Pinpoint the cell where the given text exists, returning its (X, Y) midpoint coordinate. 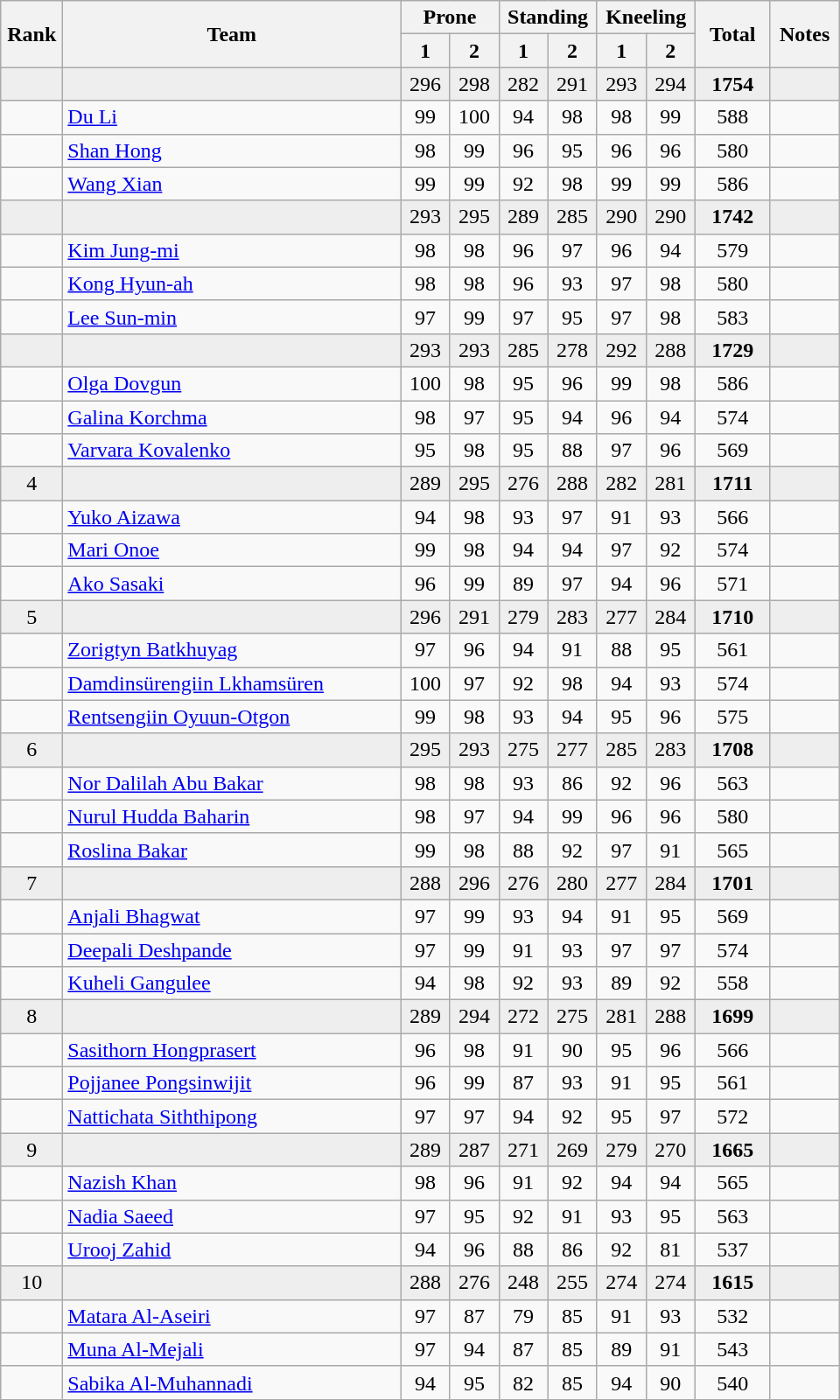
1708 (732, 750)
255 (572, 1283)
1711 (732, 484)
1710 (732, 617)
280 (572, 883)
5 (31, 617)
543 (732, 1349)
588 (732, 117)
4 (31, 484)
Deepali Deshpande (232, 949)
Urooj Zahid (232, 1249)
Zorigtyn Batkhuyag (232, 650)
Kim Jung-mi (232, 250)
540 (732, 1382)
Anjali Bhagwat (232, 916)
532 (732, 1316)
10 (31, 1283)
1615 (732, 1283)
583 (732, 317)
Pojjanee Pongsinwijit (232, 1083)
Roslina Bakar (232, 850)
537 (732, 1249)
Rank (31, 34)
1729 (732, 350)
Galina Korchma (232, 417)
Yuko Aizawa (232, 517)
Nazish Khan (232, 1183)
Kong Hyun-ah (232, 283)
298 (474, 84)
Olga Dovgun (232, 383)
571 (732, 584)
1665 (732, 1150)
8 (31, 1017)
269 (572, 1150)
Matara Al-Aseiri (232, 1316)
Wang Xian (232, 184)
558 (732, 983)
Rentsengiin Oyuun-Otgon (232, 717)
1701 (732, 883)
7 (31, 883)
Muna Al-Mejali (232, 1349)
Nor Dalilah Abu Bakar (232, 783)
572 (732, 1116)
287 (474, 1150)
1742 (732, 217)
271 (523, 1150)
Lee Sun-min (232, 317)
270 (670, 1150)
272 (523, 1017)
79 (523, 1316)
Team (232, 34)
Notes (805, 34)
Sabika Al-Muhannadi (232, 1382)
Total (732, 34)
1754 (732, 84)
Ako Sasaki (232, 584)
575 (732, 717)
Kneeling (646, 17)
Du Li (232, 117)
Nadia Saeed (232, 1216)
81 (670, 1249)
6 (31, 750)
Prone (450, 17)
292 (621, 350)
248 (523, 1283)
82 (523, 1382)
1699 (732, 1017)
Damdinsürengiin Lkhamsüren (232, 683)
Mari Onoe (232, 550)
9 (31, 1150)
Nattichata Siththipong (232, 1116)
Sasithorn Hongprasert (232, 1050)
278 (572, 350)
Nurul Hudda Baharin (232, 816)
Varvara Kovalenko (232, 451)
579 (732, 250)
Shan Hong (232, 150)
Kuheli Gangulee (232, 983)
Standing (548, 17)
